Scan for the cell matching the given text and deliver its (x, y) coordinate at center. 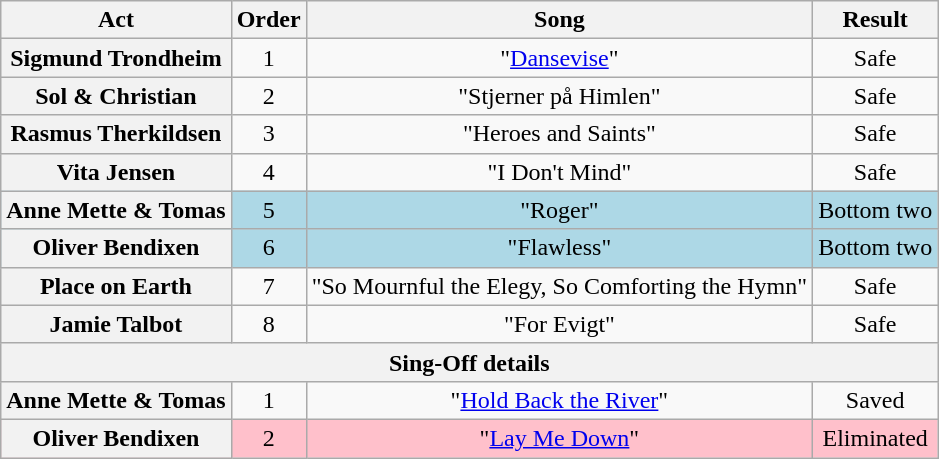
Song (559, 20)
"Hold Back the River" (559, 400)
Jamie Talbot (116, 324)
Sigmund Trondheim (116, 58)
Vita Jensen (116, 172)
Saved (876, 400)
"Roger" (559, 210)
"Dansevise" (559, 58)
"I Don't Mind" (559, 172)
"Stjerner på Himlen" (559, 96)
Eliminated (876, 438)
4 (268, 172)
6 (268, 248)
Act (116, 20)
5 (268, 210)
"So Mournful the Elegy, So Comforting the Hymn" (559, 286)
7 (268, 286)
3 (268, 134)
Order (268, 20)
Result (876, 20)
"Flawless" (559, 248)
Sing-Off details (470, 362)
Place on Earth (116, 286)
Rasmus Therkildsen (116, 134)
"Heroes and Saints" (559, 134)
8 (268, 324)
Sol & Christian (116, 96)
"Lay Me Down" (559, 438)
"For Evigt" (559, 324)
